Identify which cell holds the provided text, then report its (X, Y) central coordinate. 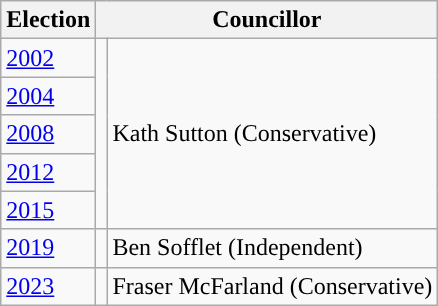
2004 (48, 96)
2012 (48, 172)
Fraser McFarland (Conservative) (272, 286)
2015 (48, 210)
2019 (48, 248)
2023 (48, 286)
Ben Sofflet (Independent) (272, 248)
Election (48, 20)
2008 (48, 134)
2002 (48, 58)
Kath Sutton (Conservative) (272, 134)
Councillor (267, 20)
